Locate the cell with the specified text and output its [X, Y] center coordinate. 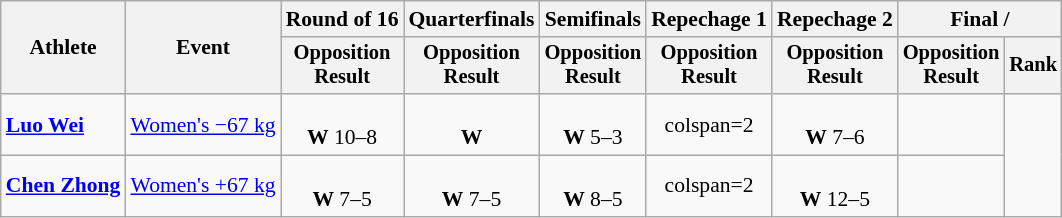
Luo Wei [64, 124]
Repechage 1 [709, 19]
Round of 16 [342, 19]
Women's −67 kg [202, 124]
Athlete [64, 48]
Women's +67 kg [202, 186]
Rank [1033, 66]
W 8–5 [594, 186]
W 7–6 [835, 124]
W [472, 124]
Semifinals [594, 19]
W 10–8 [342, 124]
Final / [980, 19]
Event [202, 48]
Chen Zhong [64, 186]
W 12–5 [835, 186]
W 5–3 [594, 124]
Quarterfinals [472, 19]
Repechage 2 [835, 19]
